Extract the [x, y] coordinate from the center of the cell holding the provided text.  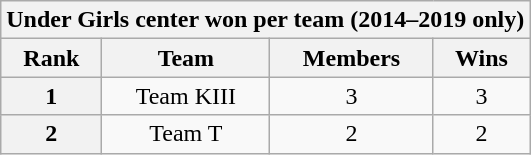
Under Girls center won per team (2014–2019 only) [266, 20]
Team T [186, 134]
Members [352, 58]
Rank [52, 58]
Wins [482, 58]
Team [186, 58]
1 [52, 96]
Team KIII [186, 96]
